Locate the cell with the specified text and output its [X, Y] center coordinate. 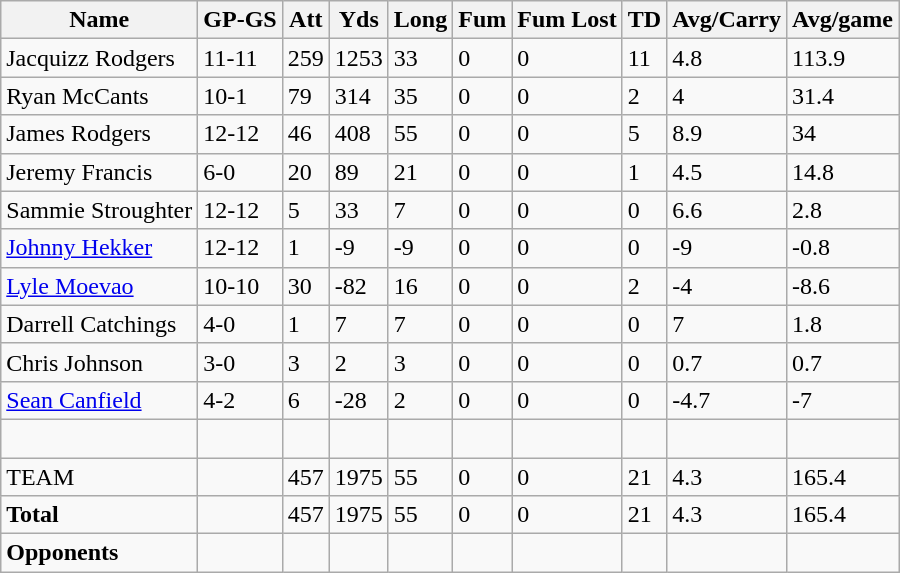
4.5 [727, 172]
Jeremy Francis [100, 172]
-82 [358, 286]
31.4 [843, 96]
-4 [727, 286]
4-2 [240, 400]
Johnny Hekker [100, 248]
10-1 [240, 96]
Avg/game [843, 20]
1253 [358, 58]
Yds [358, 20]
Ryan McCants [100, 96]
30 [306, 286]
89 [358, 172]
4.8 [727, 58]
-4.7 [727, 400]
-0.8 [843, 248]
TD [644, 20]
11-11 [240, 58]
-7 [843, 400]
11 [644, 58]
6 [306, 400]
20 [306, 172]
35 [420, 96]
Avg/Carry [727, 20]
Lyle Moevao [100, 286]
TEAM [100, 477]
Sammie Stroughter [100, 210]
16 [420, 286]
Opponents [100, 553]
6.6 [727, 210]
2.8 [843, 210]
James Rodgers [100, 134]
Chris Johnson [100, 362]
-28 [358, 400]
Fum Lost [567, 20]
113.9 [843, 58]
4-0 [240, 324]
1.8 [843, 324]
3-0 [240, 362]
GP-GS [240, 20]
Total [100, 515]
46 [306, 134]
34 [843, 134]
6-0 [240, 172]
4 [727, 96]
10-10 [240, 286]
Jacquizz Rodgers [100, 58]
8.9 [727, 134]
259 [306, 58]
Long [420, 20]
Att [306, 20]
Sean Canfield [100, 400]
314 [358, 96]
79 [306, 96]
Fum [482, 20]
Darrell Catchings [100, 324]
408 [358, 134]
-8.6 [843, 286]
14.8 [843, 172]
Name [100, 20]
